Locate the cell with the specified text and output its [x, y] center coordinate. 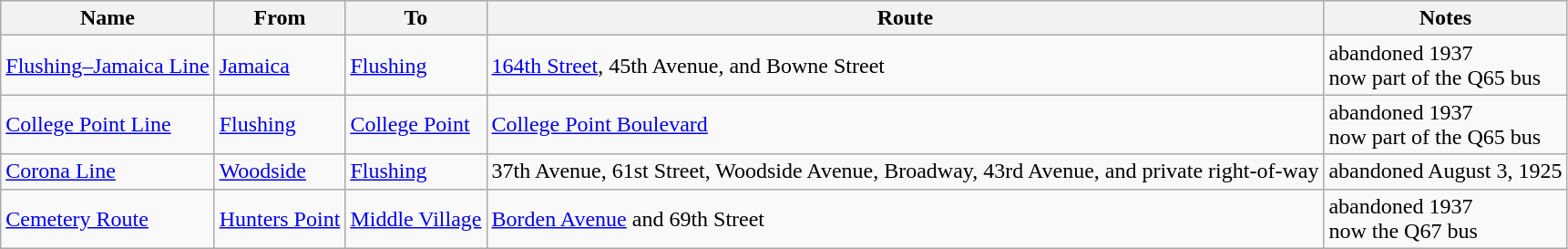
37th Avenue, 61st Street, Woodside Avenue, Broadway, 43rd Avenue, and private right-of-way [906, 171]
abandoned 1937now the Q67 bus [1445, 219]
Corona Line [108, 171]
164th Street, 45th Avenue, and Bowne Street [906, 66]
Woodside [280, 171]
College Point Boulevard [906, 124]
Jamaica [280, 66]
abandoned August 3, 1925 [1445, 171]
From [280, 18]
Hunters Point [280, 219]
To [415, 18]
Notes [1445, 18]
College Point Line [108, 124]
Borden Avenue and 69th Street [906, 219]
Middle Village [415, 219]
Flushing–Jamaica Line [108, 66]
Route [906, 18]
Name [108, 18]
Cemetery Route [108, 219]
College Point [415, 124]
